For the text-containing cell, return its midpoint in (X, Y) coordinate format. 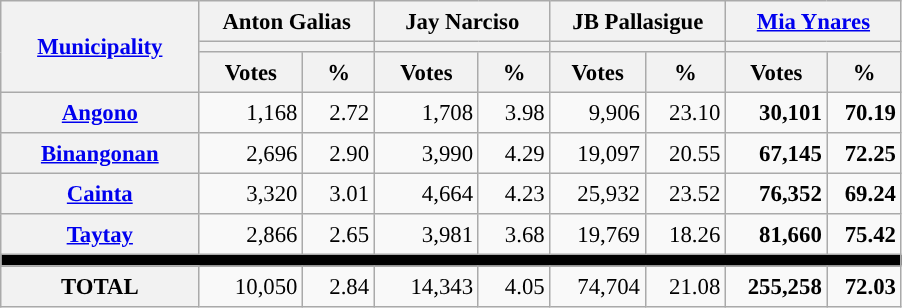
74,704 (598, 286)
3.98 (514, 114)
72.03 (864, 286)
4.29 (514, 154)
2.84 (339, 286)
4.23 (514, 194)
3.01 (339, 194)
69.24 (864, 194)
2.90 (339, 154)
4,664 (426, 194)
10,050 (251, 286)
Municipality (100, 47)
23.52 (685, 194)
Taytay (100, 234)
72.25 (864, 154)
21.08 (685, 286)
Anton Galias (287, 22)
81,660 (776, 234)
67,145 (776, 154)
2,866 (251, 234)
14,343 (426, 286)
20.55 (685, 154)
70.19 (864, 114)
2,696 (251, 154)
23.10 (685, 114)
Mia Ynares (814, 22)
3,320 (251, 194)
JB Pallasigue (638, 22)
Cainta (100, 194)
76,352 (776, 194)
Jay Narciso (462, 22)
1,168 (251, 114)
Angono (100, 114)
30,101 (776, 114)
2.65 (339, 234)
3,981 (426, 234)
2.72 (339, 114)
3,990 (426, 154)
18.26 (685, 234)
4.05 (514, 286)
1,708 (426, 114)
19,769 (598, 234)
255,258 (776, 286)
Binangonan (100, 154)
75.42 (864, 234)
25,932 (598, 194)
TOTAL (100, 286)
3.68 (514, 234)
9,906 (598, 114)
19,097 (598, 154)
